Identify which cell holds the provided text, then report its (x, y) central coordinate. 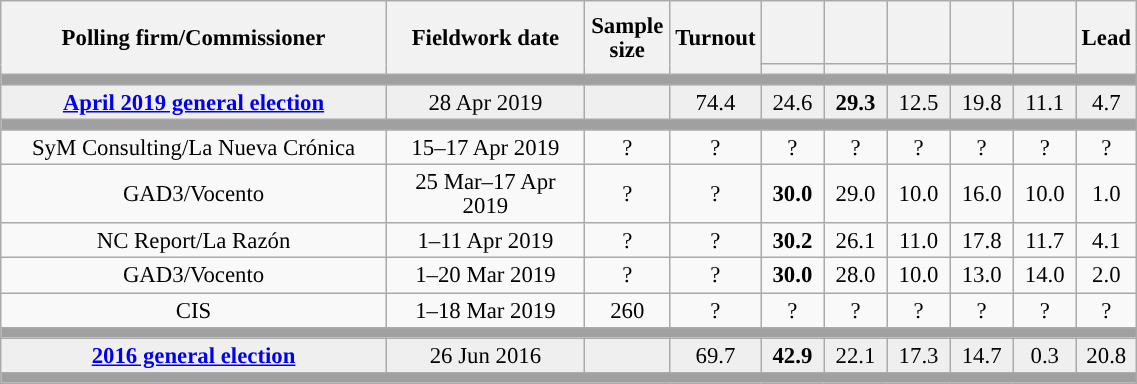
4.7 (1106, 102)
NC Report/La Razón (194, 242)
1–11 Apr 2019 (485, 242)
1–20 Mar 2019 (485, 276)
20.8 (1106, 356)
12.5 (918, 102)
74.4 (716, 102)
Sample size (627, 38)
SyM Consulting/La Nueva Crónica (194, 148)
24.6 (792, 102)
30.2 (792, 242)
Polling firm/Commissioner (194, 38)
1–18 Mar 2019 (485, 310)
22.1 (856, 356)
260 (627, 310)
17.8 (982, 242)
14.0 (1044, 276)
April 2019 general election (194, 102)
1.0 (1106, 194)
16.0 (982, 194)
Fieldwork date (485, 38)
69.7 (716, 356)
11.1 (1044, 102)
13.0 (982, 276)
42.9 (792, 356)
14.7 (982, 356)
15–17 Apr 2019 (485, 148)
4.1 (1106, 242)
11.0 (918, 242)
26 Jun 2016 (485, 356)
2016 general election (194, 356)
0.3 (1044, 356)
29.3 (856, 102)
17.3 (918, 356)
CIS (194, 310)
2.0 (1106, 276)
Lead (1106, 38)
11.7 (1044, 242)
29.0 (856, 194)
Turnout (716, 38)
28 Apr 2019 (485, 102)
25 Mar–17 Apr 2019 (485, 194)
19.8 (982, 102)
28.0 (856, 276)
26.1 (856, 242)
